From the cell containing the given text, extract its center point as (X, Y) coordinate. 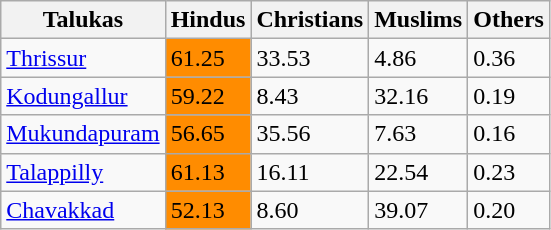
22.54 (418, 172)
8.60 (310, 210)
Hindus (208, 20)
32.16 (418, 96)
61.13 (208, 172)
Talukas (83, 20)
59.22 (208, 96)
Kodungallur (83, 96)
Others (509, 20)
Talappilly (83, 172)
Chavakkad (83, 210)
8.43 (310, 96)
0.36 (509, 58)
33.53 (310, 58)
56.65 (208, 134)
61.25 (208, 58)
39.07 (418, 210)
16.11 (310, 172)
0.20 (509, 210)
0.23 (509, 172)
Thrissur (83, 58)
35.56 (310, 134)
4.86 (418, 58)
52.13 (208, 210)
Christians (310, 20)
Mukundapuram (83, 134)
0.16 (509, 134)
7.63 (418, 134)
0.19 (509, 96)
Muslims (418, 20)
